Detect which cell encompasses the target text, then output its [X, Y] center coordinate. 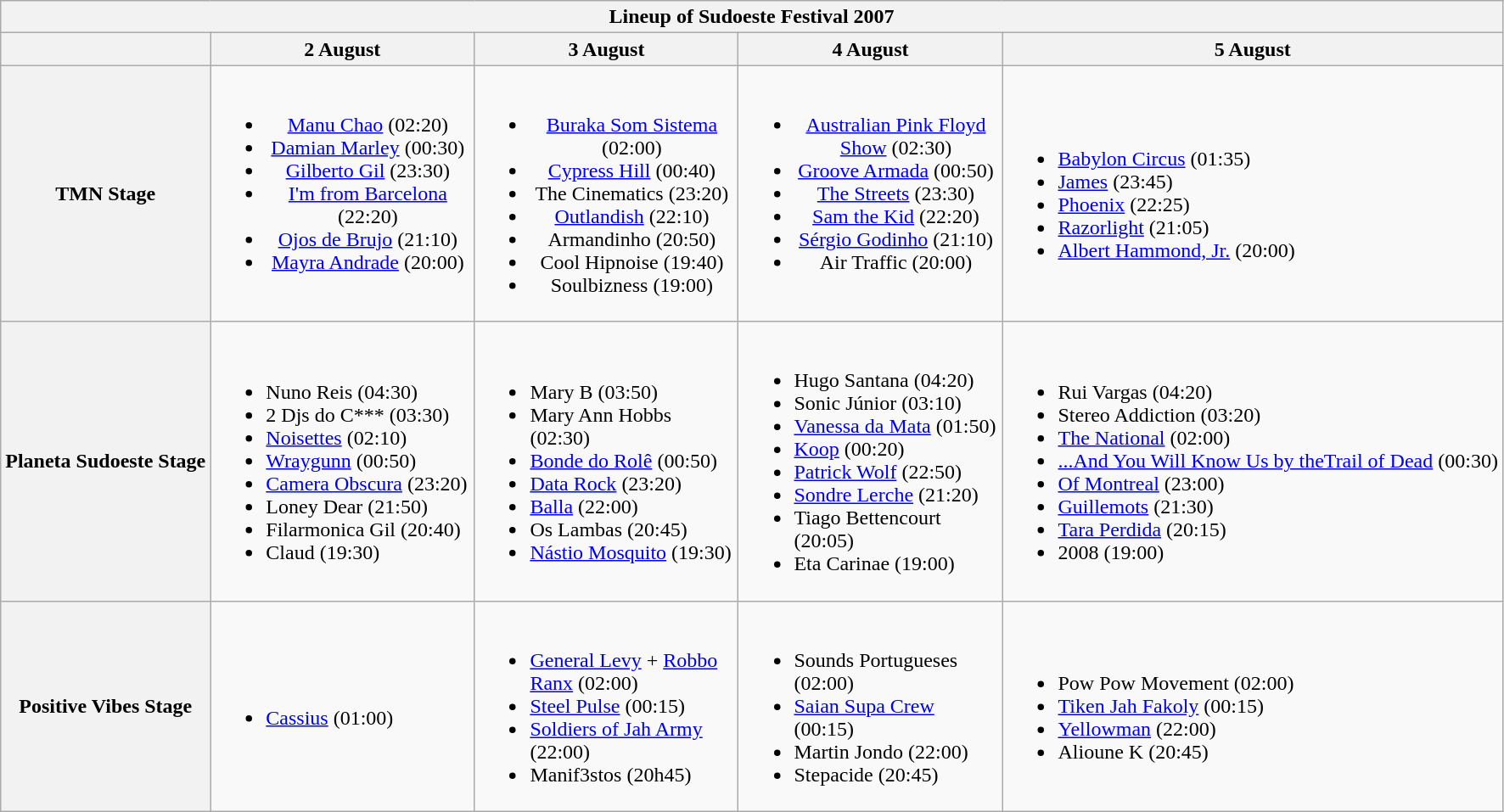
Mary B (03:50)Mary Ann Hobbs (02:30)Bonde do Rolê (00:50)Data Rock (23:20)Balla (22:00)Os Lambas (20:45)Nástio Mosquito (19:30) [606, 462]
General Levy + Robbo Ranx (02:00)Steel Pulse (00:15)Soldiers of Jah Army (22:00)Manif3stos (20h45) [606, 706]
4 August [871, 49]
TMN Stage [105, 193]
Cassius (01:00) [343, 706]
Manu Chao (02:20)Damian Marley (00:30)Gilberto Gil (23:30)I'm from Barcelona (22:20)Ojos de Brujo (21:10)Mayra Andrade (20:00) [343, 193]
Positive Vibes Stage [105, 706]
Australian Pink Floyd Show (02:30)Groove Armada (00:50)The Streets (23:30)Sam the Kid (22:20)Sérgio Godinho (21:10)Air Traffic (20:00) [871, 193]
Pow Pow Movement (02:00)Tiken Jah Fakoly (00:15)Yellowman (22:00)Alioune K (20:45) [1253, 706]
Babylon Circus (01:35)James (23:45)Phoenix (22:25)Razorlight (21:05)Albert Hammond, Jr. (20:00) [1253, 193]
5 August [1253, 49]
Planeta Sudoeste Stage [105, 462]
3 August [606, 49]
Sounds Portugueses (02:00)Saian Supa Crew (00:15)Martin Jondo (22:00)Stepacide (20:45) [871, 706]
Buraka Som Sistema (02:00)Cypress Hill (00:40)The Cinematics (23:20)Outlandish (22:10)Armandinho (20:50)Cool Hipnoise (19:40)Soulbizness (19:00) [606, 193]
Lineup of Sudoeste Festival 2007 [752, 17]
Nuno Reis (04:30)2 Djs do C*** (03:30)Noisettes (02:10)Wraygunn (00:50)Camera Obscura (23:20)Loney Dear (21:50)Filarmonica Gil (20:40)Claud (19:30) [343, 462]
2 August [343, 49]
